Return [x, y] of the center of cell containing provided text 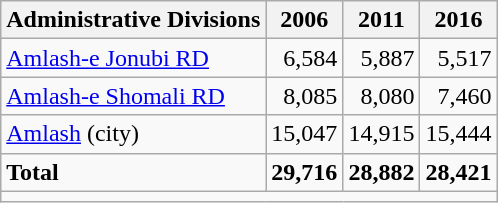
15,444 [458, 134]
8,080 [382, 96]
Total [134, 172]
Amlash (city) [134, 134]
2006 [304, 20]
2011 [382, 20]
15,047 [304, 134]
Amlash-e Shomali RD [134, 96]
8,085 [304, 96]
14,915 [382, 134]
Amlash-e Jonubi RD [134, 58]
5,887 [382, 58]
5,517 [458, 58]
2016 [458, 20]
29,716 [304, 172]
6,584 [304, 58]
28,882 [382, 172]
28,421 [458, 172]
Administrative Divisions [134, 20]
7,460 [458, 96]
